Locate the cell with the specified text and output its (x, y) center coordinate. 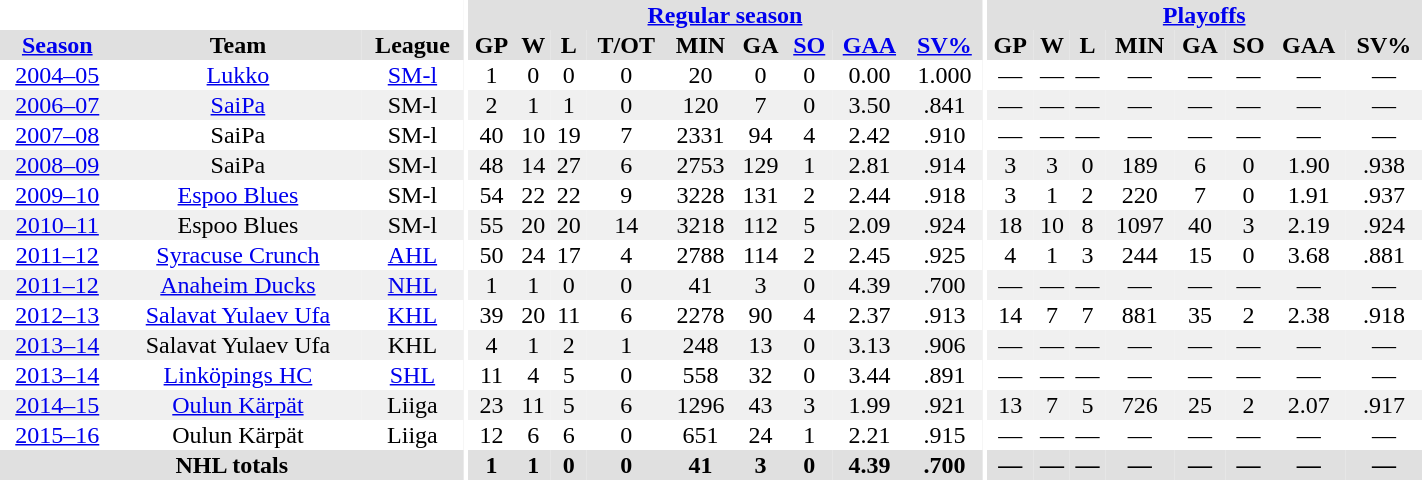
1296 (700, 405)
131 (760, 195)
.937 (1384, 195)
Linköpings HC (238, 375)
8 (1088, 225)
120 (700, 105)
112 (760, 225)
Season (58, 45)
558 (700, 375)
114 (760, 255)
T/OT (626, 45)
9 (626, 195)
25 (1200, 405)
17 (569, 255)
3.44 (869, 375)
48 (492, 165)
15 (1200, 255)
2014–15 (58, 405)
55 (492, 225)
2331 (700, 135)
881 (1140, 315)
.841 (944, 105)
.917 (1384, 405)
Anaheim Ducks (238, 285)
50 (492, 255)
2009–10 (58, 195)
3.68 (1309, 255)
2.07 (1309, 405)
.915 (944, 435)
94 (760, 135)
2015–16 (58, 435)
3.13 (869, 345)
Team (238, 45)
189 (1140, 165)
2.44 (869, 195)
.913 (944, 315)
1.91 (1309, 195)
2.42 (869, 135)
.906 (944, 345)
0.00 (869, 75)
27 (569, 165)
.881 (1384, 255)
90 (760, 315)
2004–05 (58, 75)
2753 (700, 165)
39 (492, 315)
18 (1010, 225)
2012–13 (58, 315)
NHL (412, 285)
54 (492, 195)
651 (700, 435)
Playoffs (1204, 15)
3.50 (869, 105)
.891 (944, 375)
.910 (944, 135)
Syracuse Crunch (238, 255)
12 (492, 435)
1.90 (1309, 165)
NHL totals (232, 465)
.938 (1384, 165)
244 (1140, 255)
3228 (700, 195)
.914 (944, 165)
2.09 (869, 225)
.921 (944, 405)
AHL (412, 255)
248 (700, 345)
2.45 (869, 255)
43 (760, 405)
2006–07 (58, 105)
2.37 (869, 315)
23 (492, 405)
1.99 (869, 405)
2.19 (1309, 225)
1097 (1140, 225)
1.000 (944, 75)
2788 (700, 255)
2.38 (1309, 315)
League (412, 45)
2278 (700, 315)
726 (1140, 405)
2.21 (869, 435)
220 (1140, 195)
19 (569, 135)
35 (1200, 315)
Regular season (726, 15)
2007–08 (58, 135)
2008–09 (58, 165)
32 (760, 375)
129 (760, 165)
.925 (944, 255)
3218 (700, 225)
Lukko (238, 75)
2010–11 (58, 225)
2.81 (869, 165)
SHL (412, 375)
